Determine the (x, y) coordinate at the center of the cell enclosing the given text.  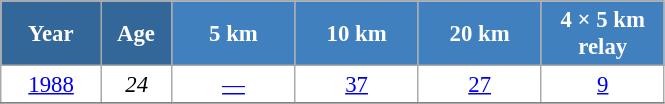
27 (480, 85)
Year (52, 34)
20 km (480, 34)
9 (602, 85)
— (234, 85)
37 (356, 85)
Age (136, 34)
4 × 5 km relay (602, 34)
10 km (356, 34)
1988 (52, 85)
5 km (234, 34)
24 (136, 85)
